Output the [x, y] coordinate of the center of the cell containing the given text.  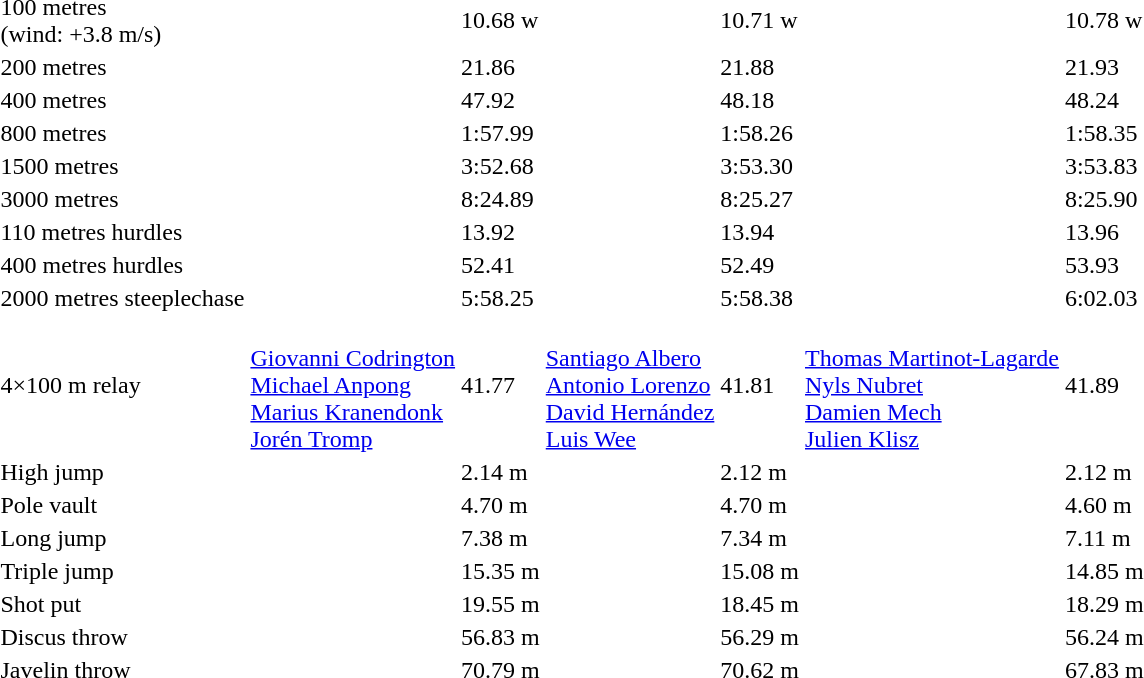
1:58.26 [760, 133]
2.12 m [760, 472]
7.34 m [760, 538]
2.14 m [501, 472]
Thomas Martinot-LagardeNyls NubretDamien MechJulien Klisz [932, 385]
52.49 [760, 265]
18.45 m [760, 604]
Giovanni CodringtonMichael AnpongMarius KranendonkJorén Tromp [353, 385]
56.29 m [760, 637]
41.77 [501, 385]
13.94 [760, 232]
5:58.38 [760, 298]
47.92 [501, 100]
13.92 [501, 232]
56.83 m [501, 637]
15.35 m [501, 571]
8:24.89 [501, 199]
41.81 [760, 385]
21.86 [501, 67]
7.38 m [501, 538]
5:58.25 [501, 298]
3:53.30 [760, 166]
52.41 [501, 265]
19.55 m [501, 604]
8:25.27 [760, 199]
15.08 m [760, 571]
48.18 [760, 100]
Santiago AlberoAntonio LorenzoDavid HernándezLuis Wee [630, 385]
21.88 [760, 67]
3:52.68 [501, 166]
1:57.99 [501, 133]
